Extract the [x, y] coordinate from the center of the cell holding the provided text.  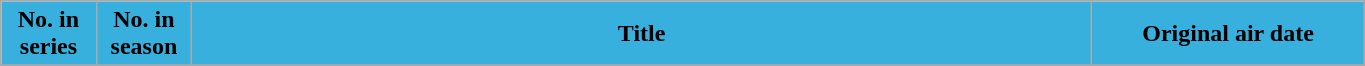
No. inseries [48, 34]
No. inseason [144, 34]
Original air date [1228, 34]
Title [642, 34]
